Scan for the cell matching the given text and deliver its [X, Y] coordinate at center. 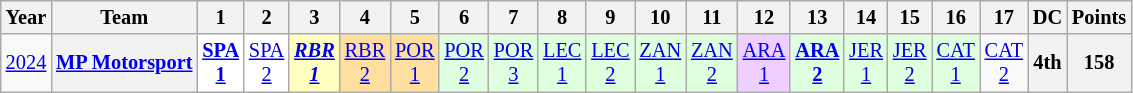
17 [1004, 17]
7 [514, 17]
2024 [26, 63]
POR3 [514, 63]
4th [1048, 63]
ZAN1 [660, 63]
2 [266, 17]
JER1 [866, 63]
ARA1 [764, 63]
LEC2 [610, 63]
14 [866, 17]
10 [660, 17]
MP Motorsport [124, 63]
RBR1 [314, 63]
15 [910, 17]
5 [414, 17]
8 [562, 17]
6 [464, 17]
SPA1 [220, 63]
158 [1099, 63]
9 [610, 17]
POR2 [464, 63]
13 [817, 17]
RBR2 [365, 63]
12 [764, 17]
ZAN2 [712, 63]
16 [956, 17]
SPA2 [266, 63]
DC [1048, 17]
JER2 [910, 63]
LEC1 [562, 63]
1 [220, 17]
ARA2 [817, 63]
Points [1099, 17]
Year [26, 17]
Team [124, 17]
POR1 [414, 63]
CAT2 [1004, 63]
CAT1 [956, 63]
11 [712, 17]
3 [314, 17]
4 [365, 17]
